Determine the (x, y) coordinate at the center of the cell enclosing the given text.  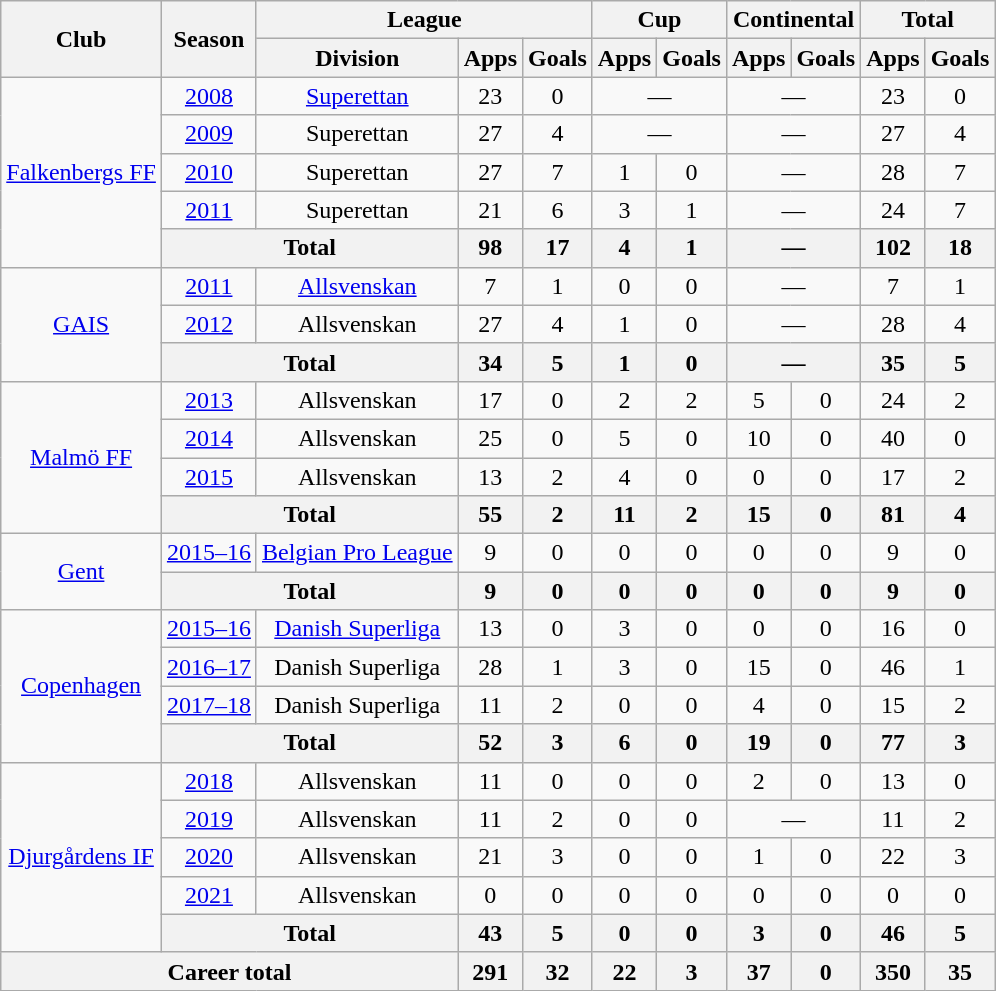
Malmö FF (82, 457)
102 (893, 248)
18 (960, 248)
2014 (208, 438)
2018 (208, 781)
Falkenbergs FF (82, 172)
Cup (659, 20)
2020 (208, 857)
19 (758, 743)
55 (490, 515)
81 (893, 515)
2016–17 (208, 667)
43 (490, 933)
16 (893, 629)
291 (490, 971)
Club (82, 39)
League (424, 20)
Copenhagen (82, 686)
77 (893, 743)
2009 (208, 134)
10 (758, 438)
2013 (208, 400)
25 (490, 438)
37 (758, 971)
Career total (230, 971)
Season (208, 39)
2017–18 (208, 705)
2021 (208, 895)
32 (558, 971)
52 (490, 743)
350 (893, 971)
Djurgårdens IF (82, 857)
40 (893, 438)
2015 (208, 477)
Continental (793, 20)
Gent (82, 572)
GAIS (82, 324)
98 (490, 248)
Belgian Pro League (357, 553)
2012 (208, 324)
2008 (208, 96)
2010 (208, 172)
2019 (208, 819)
Division (357, 58)
34 (490, 362)
